Scan for the cell matching the given text and deliver its (x, y) coordinate at center. 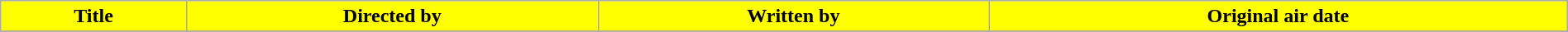
Directed by (392, 16)
Title (94, 16)
Original air date (1279, 16)
Written by (793, 16)
